Search for the cell housing the specified text and yield its [X, Y] center coordinate. 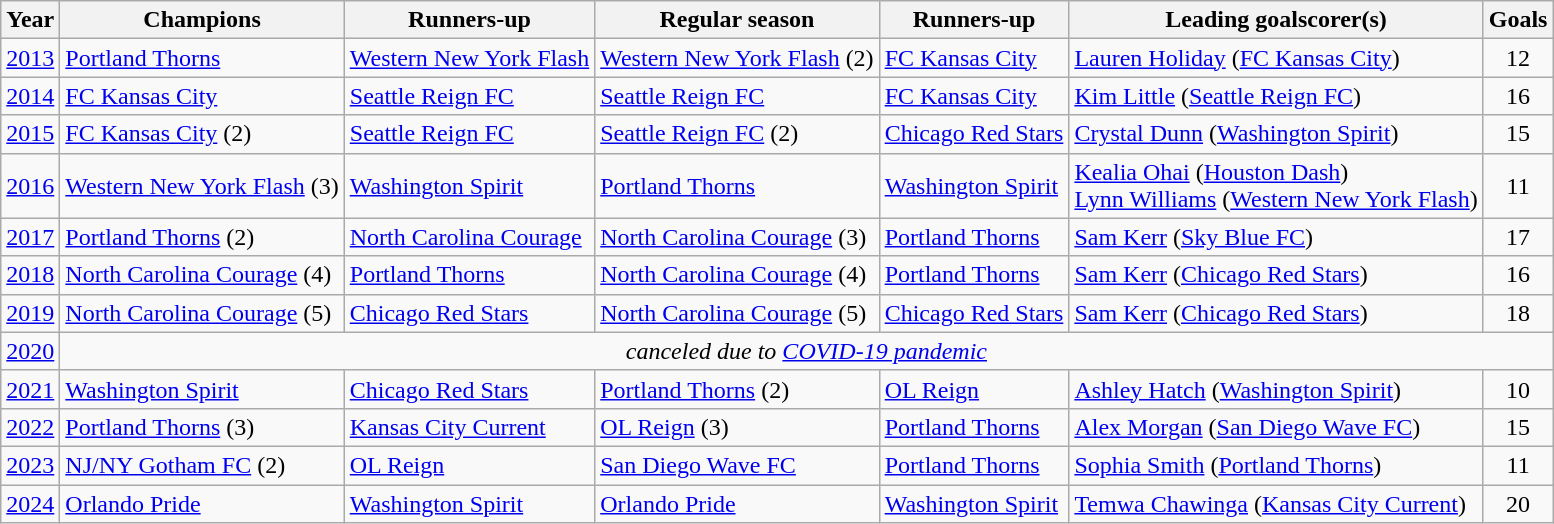
2015 [30, 134]
2013 [30, 58]
12 [1518, 58]
2017 [30, 237]
2019 [30, 313]
18 [1518, 313]
2022 [30, 427]
Western New York Flash (2) [737, 58]
2024 [30, 503]
Year [30, 20]
2023 [30, 465]
FC Kansas City (2) [202, 134]
2016 [30, 186]
Champions [202, 20]
Kealia Ohai (Houston Dash)Lynn Williams (Western New York Flash) [1276, 186]
Lauren Holiday (FC Kansas City) [1276, 58]
NJ/NY Gotham FC (2) [202, 465]
17 [1518, 237]
San Diego Wave FC [737, 465]
2021 [30, 389]
2018 [30, 275]
North Carolina Courage (3) [737, 237]
Sam Kerr (Sky Blue FC) [1276, 237]
Regular season [737, 20]
Alex Morgan (San Diego Wave FC) [1276, 427]
canceled due to COVID-19 pandemic [806, 351]
2020 [30, 351]
10 [1518, 389]
Kim Little (Seattle Reign FC) [1276, 96]
20 [1518, 503]
Seattle Reign FC (2) [737, 134]
North Carolina Courage [469, 237]
Portland Thorns (3) [202, 427]
Crystal Dunn (Washington Spirit) [1276, 134]
Ashley Hatch (Washington Spirit) [1276, 389]
Kansas City Current [469, 427]
Western New York Flash (3) [202, 186]
Goals [1518, 20]
Leading goalscorer(s) [1276, 20]
Sophia Smith (Portland Thorns) [1276, 465]
2014 [30, 96]
OL Reign (3) [737, 427]
Temwa Chawinga (Kansas City Current) [1276, 503]
Western New York Flash [469, 58]
